Search for the cell housing the specified text and yield its (x, y) center coordinate. 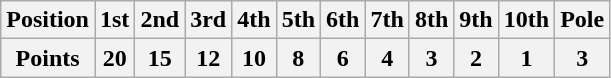
3rd (208, 20)
5th (298, 20)
12 (208, 58)
10th (526, 20)
10 (254, 58)
8 (298, 58)
9th (476, 20)
2nd (160, 20)
1st (114, 20)
6th (343, 20)
Position (48, 20)
7th (387, 20)
8th (431, 20)
4 (387, 58)
Pole (582, 20)
1 (526, 58)
20 (114, 58)
15 (160, 58)
6 (343, 58)
2 (476, 58)
4th (254, 20)
Points (48, 58)
